Capture the cell that displays the provided text and extract its [x, y] central coordinate. 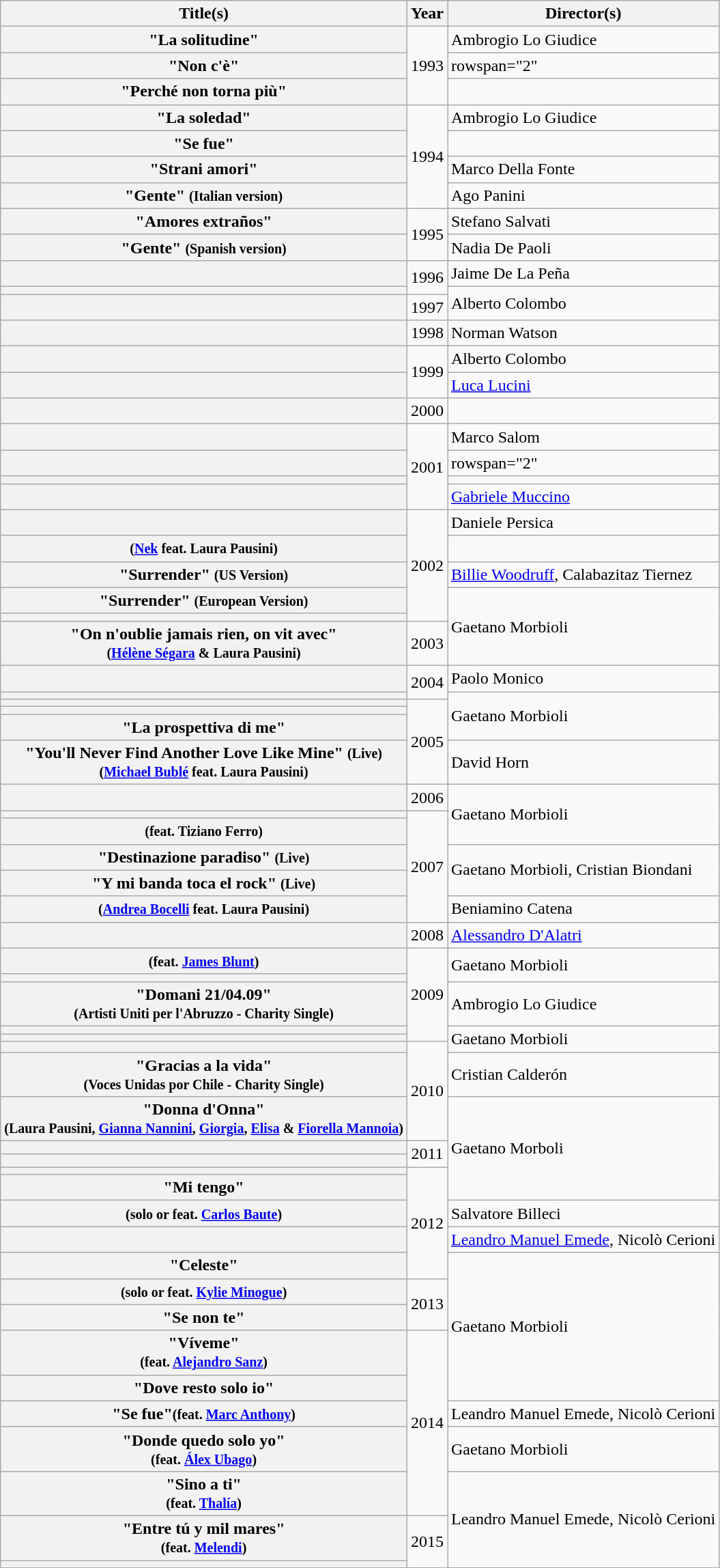
(feat. James Blunt) [204, 961]
2014 [427, 1423]
1995 [427, 234]
Marco Della Fonte [584, 169]
"Domani 21/04.09"(Artisti Uniti per l'Abruzzo - Charity Single) [204, 1004]
"Donde quedo solo yo"(feat. Álex Ubago) [204, 1449]
"La solitudine" [204, 40]
2000 [427, 411]
2005 [427, 742]
Billie Woodruff, Calabazitaz Tiernez [584, 574]
1997 [427, 307]
"La soledad" [204, 117]
"Destinazione paradiso" (Live) [204, 857]
Gaetano Morboli [584, 1149]
Luca Lucini [584, 385]
2008 [427, 935]
Gaetano Morbioli, Cristian Biondani [584, 870]
2001 [427, 467]
David Horn [584, 762]
"Víveme"(feat. Alejandro Sanz) [204, 1352]
2003 [427, 643]
2011 [427, 1154]
2013 [427, 1304]
(Andrea Bocelli feat. Laura Pausini) [204, 909]
"Dove resto solo io" [204, 1388]
"Amores extraños" [204, 221]
"Celeste" [204, 1265]
Jaime De La Peña [584, 273]
Beniamino Catena [584, 909]
"La prospettiva di me" [204, 727]
"Sino a ti"(feat. Thalía) [204, 1493]
"Se fue"(feat. Marc Anthony) [204, 1414]
(Nek feat. Laura Pausini) [204, 548]
Cristian Calderón [584, 1074]
2012 [427, 1222]
2007 [427, 866]
Alessandro D'Alatri [584, 935]
Stefano Salvati [584, 221]
Marco Salom [584, 437]
Title(s) [204, 14]
"Entre tú y mil mares"(feat. Melendi) [204, 1538]
Director(s) [584, 14]
"Strani amori" [204, 169]
"Perché non torna più" [204, 92]
"Gente" (Spanish version) [204, 247]
Nadia De Paoli [584, 247]
(solo or feat. Carlos Baute) [204, 1214]
"Se fue" [204, 143]
1993 [427, 66]
2010 [427, 1091]
"Surrender" (European Version) [204, 600]
Salvatore Billeci [584, 1214]
"On n'oublie jamais rien, on vit avec"(Hélène Ségara & Laura Pausini) [204, 643]
2002 [427, 565]
"Surrender" (US Version) [204, 574]
Paolo Monico [584, 678]
(solo or feat. Kylie Minogue) [204, 1291]
"Y mi banda toca el rock" (Live) [204, 883]
"Donna d'Onna"(Laura Pausini, Gianna Nannini, Giorgia, Elisa & Fiorella Mannoia) [204, 1119]
"Gente" (Italian version) [204, 195]
2004 [427, 682]
Daniele Persica [584, 522]
"Mi tengo" [204, 1188]
2006 [427, 798]
1996 [427, 277]
1998 [427, 333]
"Se non te" [204, 1317]
"You'll Never Find Another Love Like Mine" (Live)(Michael Bublé feat. Laura Pausini) [204, 762]
Ago Panini [584, 195]
"Non c'è" [204, 66]
1994 [427, 156]
Year [427, 14]
2009 [427, 994]
(feat. Tiziano Ferro) [204, 831]
2015 [427, 1541]
Gabriele Muccino [584, 496]
Norman Watson [584, 333]
"Gracias a la vida"(Voces Unidas por Chile - Charity Single) [204, 1074]
1999 [427, 372]
